Return the [x, y] coordinate for the center point of the cell that contains the specified text.  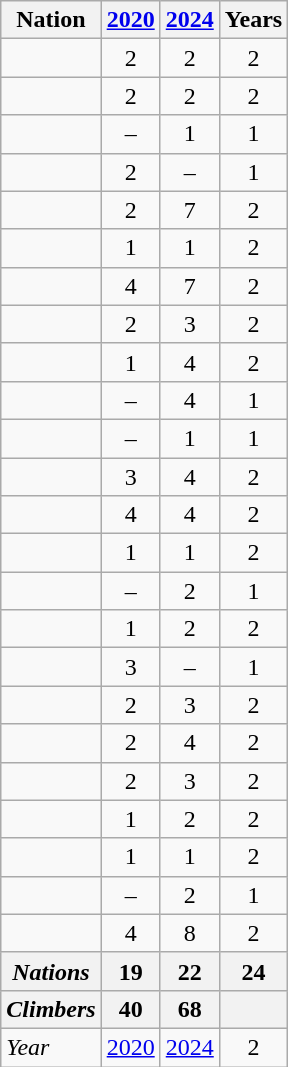
22 [190, 971]
Years [253, 20]
8 [190, 933]
Nation [51, 20]
19 [130, 971]
68 [190, 1009]
Climbers [51, 1009]
Nations [51, 971]
40 [130, 1009]
Year [51, 1047]
24 [253, 971]
